Capture the cell that displays the provided text and extract its (x, y) central coordinate. 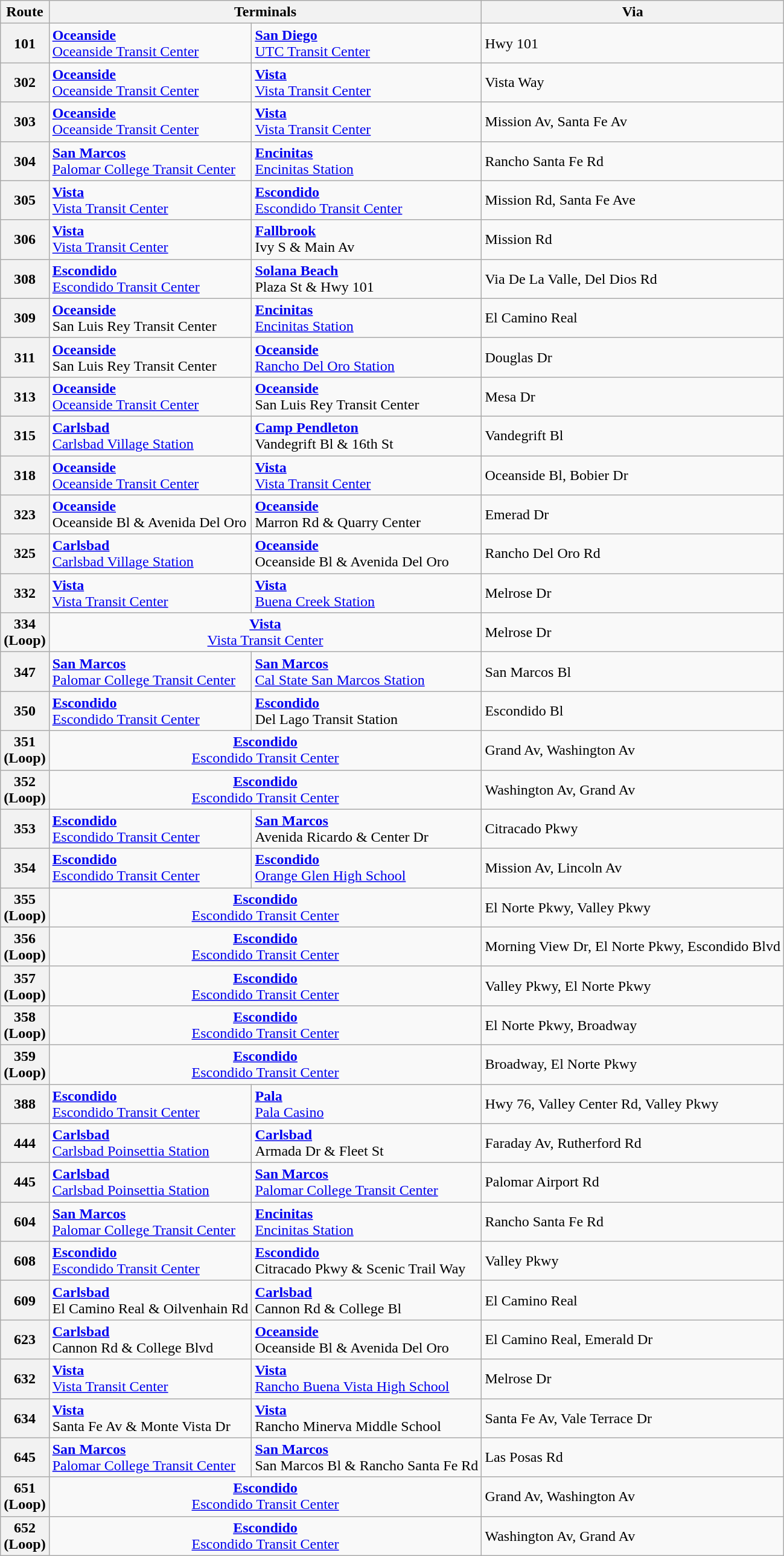
645 (25, 1458)
Vista Way (633, 82)
Hwy 101 (633, 43)
San DiegoUTC Transit Center (367, 43)
El Camino Real, Emerald Dr (633, 1339)
305 (25, 200)
334(Loop) (25, 633)
Mission Av, Santa Fe Av (633, 122)
309 (25, 318)
OceansideRancho Del Oro Station (367, 357)
444 (25, 1144)
311 (25, 357)
356(Loop) (25, 947)
354 (25, 868)
608 (25, 1261)
351(Loop) (25, 750)
Santa Fe Av, Vale Terrace Dr (633, 1418)
634 (25, 1418)
357(Loop) (25, 985)
Route (25, 12)
347 (25, 671)
Mission Rd, Santa Fe Ave (633, 200)
Vandegrift Bl (633, 436)
Mission Rd (633, 239)
Via De La Valle, Del Dios Rd (633, 279)
Faraday Av, Rutherford Rd (633, 1144)
353 (25, 828)
350 (25, 711)
Camp PendletonVandegrift Bl & 16th St (367, 436)
VistaRancho Buena Vista High School (367, 1379)
Rancho Del Oro Rd (633, 554)
San MarcosAvenida Ricardo & Center Dr (367, 828)
358(Loop) (25, 1025)
San MarcosSan Marcos Bl & Rancho Santa Fe Rd (367, 1458)
315 (25, 436)
Douglas Dr (633, 357)
VistaSanta Fe Av & Monte Vista Dr (150, 1418)
Valley Pkwy (633, 1261)
Solana BeachPlaza St & Hwy 101 (367, 279)
313 (25, 396)
Valley Pkwy, El Norte Pkwy (633, 985)
Mission Av, Lincoln Av (633, 868)
302 (25, 82)
VistaRancho Minerva Middle School (367, 1418)
OceansideMarron Rd & Quarry Center (367, 514)
651(Loop) (25, 1496)
Oceanside Bl, Bobier Dr (633, 475)
San MarcosCal State San Marcos Station (367, 671)
623 (25, 1339)
609 (25, 1301)
323 (25, 514)
Citracado Pkwy (633, 828)
632 (25, 1379)
Palomar Airport Rd (633, 1182)
325 (25, 554)
FallbrookIvy S & Main Av (367, 239)
332 (25, 593)
Mesa Dr (633, 396)
303 (25, 122)
CarlsbadCannon Rd & College Blvd (150, 1339)
EscondidoOrange Glen High School (367, 868)
Emerad Dr (633, 514)
355(Loop) (25, 907)
Via (633, 12)
445 (25, 1182)
CarlsbadEl Camino Real & Oilvenhain Rd (150, 1301)
101 (25, 43)
Hwy 76, Valley Center Rd, Valley Pkwy (633, 1104)
604 (25, 1222)
CarlsbadCannon Rd & College Bl (367, 1301)
VistaBuena Creek Station (367, 593)
PalaPala Casino (367, 1104)
352(Loop) (25, 790)
359(Loop) (25, 1064)
Terminals (266, 12)
Morning View Dr, El Norte Pkwy, Escondido Blvd (633, 947)
El Norte Pkwy, Valley Pkwy (633, 907)
318 (25, 475)
El Norte Pkwy, Broadway (633, 1025)
EscondidoDel Lago Transit Station (367, 711)
San Marcos Bl (633, 671)
Broadway, El Norte Pkwy (633, 1064)
EscondidoCitracado Pkwy & Scenic Trail Way (367, 1261)
306 (25, 239)
Escondido Bl (633, 711)
Las Posas Rd (633, 1458)
308 (25, 279)
304 (25, 161)
CarlsbadArmada Dr & Fleet St (367, 1144)
388 (25, 1104)
652(Loop) (25, 1536)
